Search for the cell housing the specified text and yield its [X, Y] center coordinate. 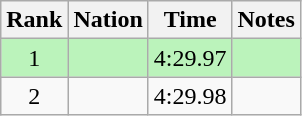
4:29.98 [190, 96]
Time [190, 20]
Rank [34, 20]
Notes [266, 20]
Nation [108, 20]
4:29.97 [190, 58]
2 [34, 96]
1 [34, 58]
